Identify which cell holds the provided text, then report its [x, y] central coordinate. 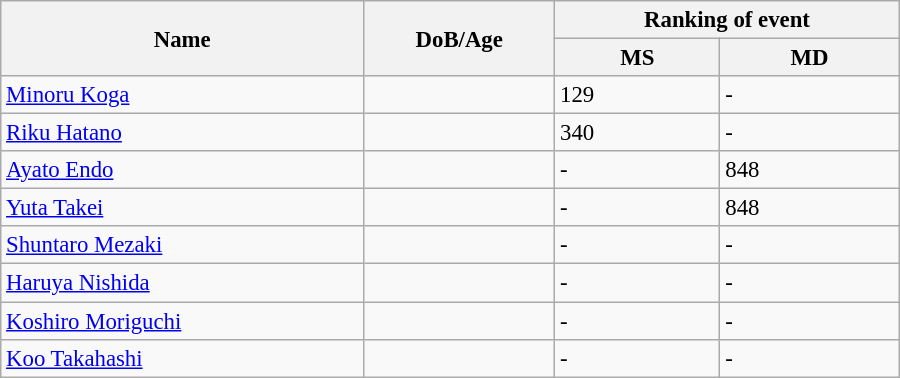
Koo Takahashi [182, 358]
Name [182, 38]
DoB/Age [460, 38]
MD [810, 58]
Ayato Endo [182, 170]
Shuntaro Mezaki [182, 245]
Koshiro Moriguchi [182, 321]
340 [638, 133]
Riku Hatano [182, 133]
MS [638, 58]
Minoru Koga [182, 95]
Haruya Nishida [182, 283]
129 [638, 95]
Yuta Takei [182, 208]
Ranking of event [727, 20]
